Provide the [x, y] coordinate of the cell's center where the given text is located.  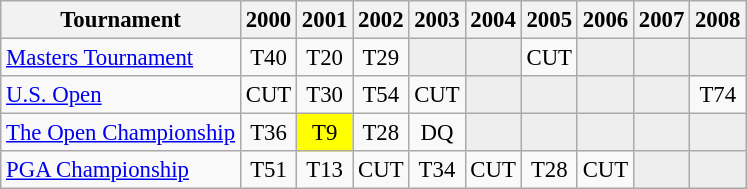
2006 [605, 20]
PGA Championship [121, 170]
Tournament [121, 20]
2008 [718, 20]
T74 [718, 95]
2001 [325, 20]
The Open Championship [121, 133]
DQ [437, 133]
T9 [325, 133]
T30 [325, 95]
2002 [381, 20]
T20 [325, 58]
T29 [381, 58]
T13 [325, 170]
2004 [493, 20]
T54 [381, 95]
2003 [437, 20]
T51 [268, 170]
U.S. Open [121, 95]
T36 [268, 133]
2007 [661, 20]
T40 [268, 58]
2005 [549, 20]
Masters Tournament [121, 58]
T34 [437, 170]
2000 [268, 20]
